Find where the given text appears and provide that cell's center as (x, y) coordinate. 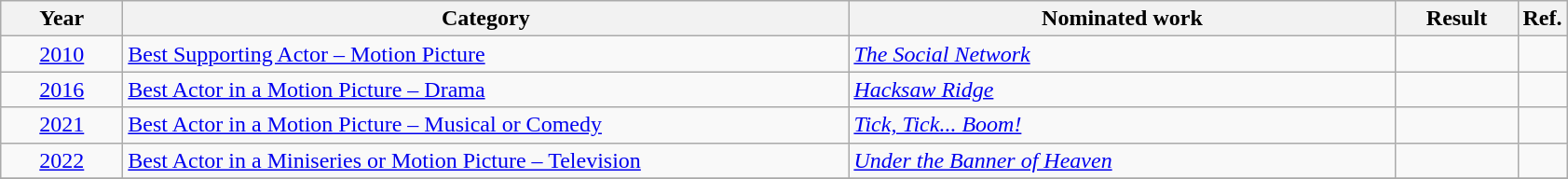
Result (1457, 19)
Tick, Tick... Boom! (1122, 125)
Category (486, 19)
Hacksaw Ridge (1122, 89)
Best Actor in a Motion Picture – Musical or Comedy (486, 125)
The Social Network (1122, 54)
2016 (61, 89)
2022 (61, 160)
Year (61, 19)
Best Supporting Actor – Motion Picture (486, 54)
Best Actor in a Motion Picture – Drama (486, 89)
Best Actor in a Miniseries or Motion Picture – Television (486, 160)
Nominated work (1122, 19)
2021 (61, 125)
2010 (61, 54)
Under the Banner of Heaven (1122, 160)
Ref. (1543, 19)
